For the text-containing cell, return its midpoint in [X, Y] coordinate format. 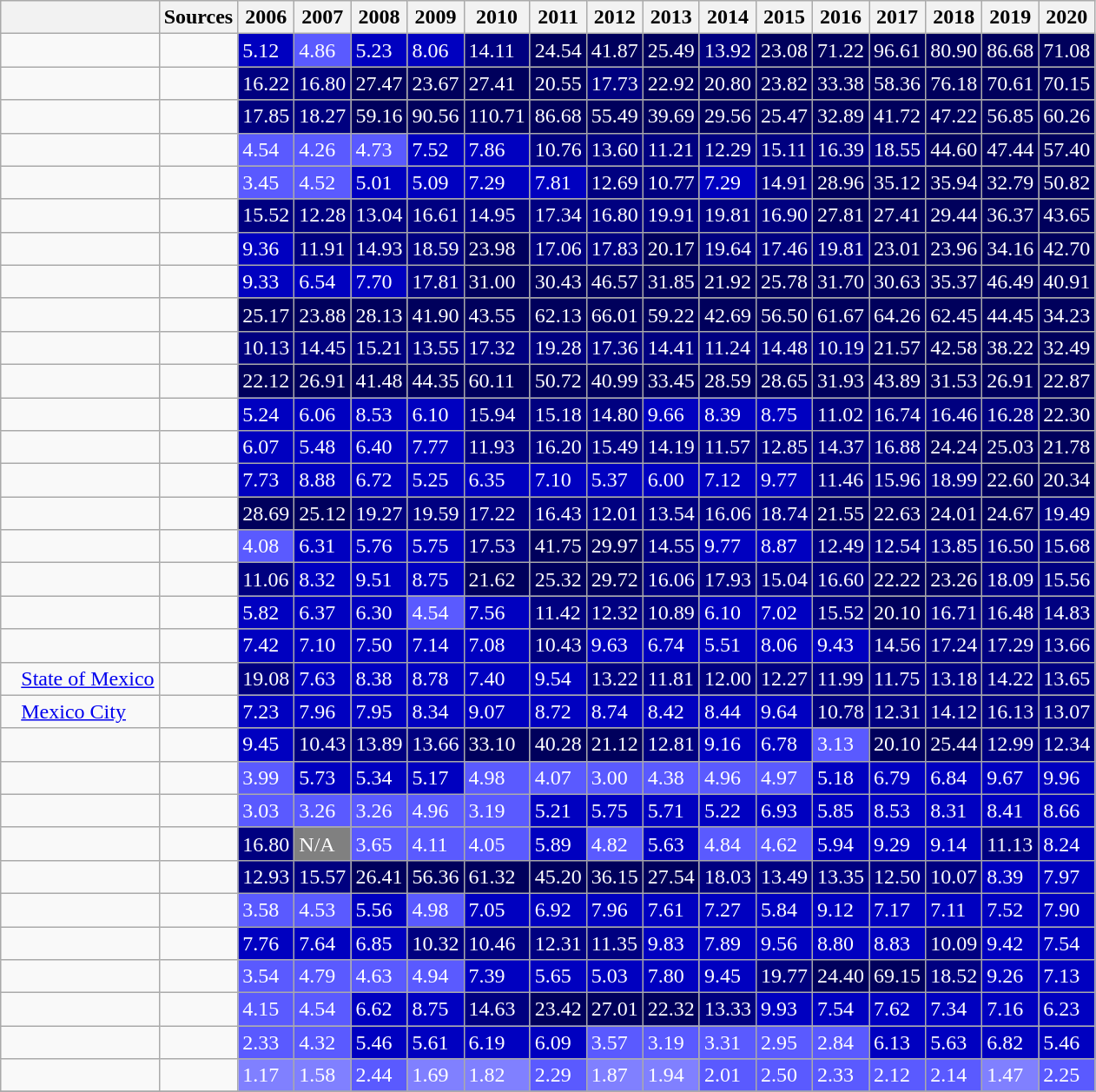
18.99 [954, 480]
18.59 [436, 248]
19.28 [558, 347]
State of Mexico [80, 678]
11.21 [670, 149]
41.72 [898, 116]
9.96 [1066, 778]
25.03 [1011, 447]
23.88 [323, 314]
15.04 [783, 579]
29.56 [728, 116]
24.54 [558, 50]
9.66 [670, 414]
25.12 [323, 513]
13.35 [841, 877]
8.44 [728, 711]
40.91 [1066, 281]
44.45 [1011, 314]
4.05 [497, 844]
17.73 [615, 83]
14.41 [670, 347]
9.16 [728, 745]
2011 [558, 17]
11.91 [323, 248]
13.33 [728, 1009]
16.39 [841, 149]
16.46 [954, 414]
6.78 [783, 745]
29.97 [615, 546]
19.27 [379, 513]
2.14 [954, 1075]
11.46 [841, 480]
3.00 [615, 778]
6.84 [954, 778]
42.69 [728, 314]
16.74 [898, 414]
44.60 [954, 149]
6.79 [898, 778]
8.41 [1011, 811]
35.94 [954, 182]
12.32 [615, 612]
29.72 [615, 579]
2006 [266, 17]
38.22 [1011, 347]
18.03 [728, 877]
12.69 [615, 182]
60.11 [497, 381]
25.32 [558, 579]
4.26 [323, 149]
14.22 [1011, 678]
13.49 [783, 877]
16.48 [1011, 612]
32.89 [841, 116]
23.08 [783, 50]
13.65 [1066, 678]
24.24 [954, 447]
7.39 [497, 976]
7.56 [497, 612]
10.89 [670, 612]
1.17 [266, 1075]
11.24 [728, 347]
8.66 [1066, 811]
30.63 [898, 281]
17.32 [497, 347]
2013 [670, 17]
96.61 [898, 50]
25.44 [954, 745]
6.74 [670, 645]
13.85 [954, 546]
5.65 [558, 976]
19.77 [783, 976]
28.13 [379, 314]
12.01 [615, 513]
2009 [436, 17]
12.50 [898, 877]
6.37 [323, 612]
29.44 [954, 215]
90.56 [436, 116]
2.01 [728, 1075]
9.29 [898, 844]
4.52 [323, 182]
19.91 [670, 215]
14.95 [497, 215]
7.73 [266, 480]
24.67 [1011, 513]
5.84 [783, 910]
8.80 [841, 943]
3.57 [615, 1042]
27.01 [615, 1009]
5.22 [728, 811]
6.72 [379, 480]
5.82 [266, 612]
5.71 [670, 811]
4.08 [266, 546]
55.49 [615, 116]
2.84 [841, 1042]
9.93 [783, 1009]
3.03 [266, 811]
33.45 [670, 381]
33.38 [841, 83]
6.85 [379, 943]
35.12 [898, 182]
7.64 [323, 943]
16.50 [1011, 546]
56.85 [1011, 116]
1.69 [436, 1075]
13.22 [615, 678]
16.28 [1011, 414]
6.13 [898, 1042]
11.57 [728, 447]
11.75 [898, 678]
5.61 [436, 1042]
32.49 [1066, 347]
8.78 [436, 678]
10.07 [954, 877]
34.16 [1011, 248]
10.76 [558, 149]
20.17 [670, 248]
5.76 [379, 546]
18.52 [954, 976]
21.62 [497, 579]
9.54 [558, 678]
4.73 [379, 149]
25.47 [783, 116]
16.22 [266, 83]
44.35 [436, 381]
16.90 [783, 215]
11.35 [615, 943]
20.80 [728, 83]
6.19 [497, 1042]
32.79 [1011, 182]
14.83 [1066, 612]
4.62 [783, 844]
59.16 [379, 116]
15.94 [497, 414]
6.40 [379, 447]
7.62 [898, 1009]
70.15 [1066, 83]
5.37 [615, 480]
58.36 [898, 83]
12.28 [323, 215]
2.12 [898, 1075]
10.09 [954, 943]
9.51 [379, 579]
7.11 [954, 910]
9.42 [1011, 943]
17.34 [558, 215]
5.94 [841, 844]
16.61 [436, 215]
14.37 [841, 447]
7.95 [379, 711]
64.26 [898, 314]
2014 [728, 17]
45.20 [558, 877]
4.07 [558, 778]
2010 [497, 17]
22.22 [898, 579]
21.57 [898, 347]
11.13 [1011, 844]
5.89 [558, 844]
9.63 [615, 645]
13.04 [379, 215]
17.24 [954, 645]
13.54 [670, 513]
27.47 [379, 83]
4.82 [615, 844]
31.00 [497, 281]
17.81 [436, 281]
4.94 [436, 976]
31.85 [670, 281]
36.15 [615, 877]
9.14 [954, 844]
6.92 [558, 910]
7.14 [436, 645]
7.50 [379, 645]
8.32 [323, 579]
61.67 [841, 314]
2.95 [783, 1042]
21.55 [841, 513]
59.22 [670, 314]
21.92 [728, 281]
23.26 [954, 579]
3.99 [266, 778]
71.22 [841, 50]
22.32 [670, 1009]
9.56 [783, 943]
50.82 [1066, 182]
5.03 [615, 976]
28.59 [728, 381]
7.08 [497, 645]
1.87 [615, 1075]
35.37 [954, 281]
3.45 [266, 182]
28.65 [783, 381]
9.64 [783, 711]
7.40 [497, 678]
Mexico City [80, 711]
14.93 [379, 248]
16.43 [558, 513]
2007 [323, 17]
19.59 [436, 513]
4.38 [670, 778]
7.77 [436, 447]
4.84 [728, 844]
70.61 [1011, 83]
5.48 [323, 447]
15.21 [379, 347]
8.87 [783, 546]
7.70 [379, 281]
5.85 [841, 811]
2.29 [558, 1075]
76.18 [954, 83]
22.30 [1066, 414]
22.60 [1011, 480]
2017 [898, 17]
40.28 [558, 745]
24.01 [954, 513]
8.31 [954, 811]
17.29 [1011, 645]
8.72 [558, 711]
15.11 [783, 149]
14.12 [954, 711]
71.08 [1066, 50]
7.86 [497, 149]
15.68 [1066, 546]
6.62 [379, 1009]
9.07 [497, 711]
10.77 [670, 182]
9.36 [266, 248]
2.44 [379, 1075]
47.22 [954, 116]
7.02 [783, 612]
1.82 [497, 1075]
15.56 [1066, 579]
13.89 [379, 745]
18.09 [1011, 579]
22.92 [670, 83]
33.10 [497, 745]
1.94 [670, 1075]
66.01 [615, 314]
7.61 [670, 910]
7.63 [323, 678]
11.02 [841, 414]
2.50 [783, 1075]
5.17 [436, 778]
56.50 [783, 314]
15.18 [558, 414]
N/A [323, 844]
41.90 [436, 314]
25.17 [266, 314]
Sources [198, 17]
3.54 [266, 976]
6.07 [266, 447]
28.96 [841, 182]
22.12 [266, 381]
16.13 [1011, 711]
47.44 [1011, 149]
7.13 [1066, 976]
4.32 [323, 1042]
8.38 [379, 678]
60.26 [1066, 116]
9.43 [841, 645]
20.55 [558, 83]
23.98 [497, 248]
16.60 [841, 579]
5.56 [379, 910]
24.40 [841, 976]
8.24 [1066, 844]
46.57 [615, 281]
110.71 [497, 116]
5.24 [266, 414]
42.70 [1066, 248]
23.67 [436, 83]
10.32 [436, 943]
13.18 [954, 678]
17.46 [783, 248]
40.99 [615, 381]
16.20 [558, 447]
39.69 [670, 116]
28.69 [266, 513]
4.11 [436, 844]
30.43 [558, 281]
10.19 [841, 347]
6.54 [323, 281]
17.85 [266, 116]
13.60 [615, 149]
57.40 [1066, 149]
2.25 [1066, 1075]
10.78 [841, 711]
2015 [783, 17]
5.25 [436, 480]
3.65 [379, 844]
18.27 [323, 116]
7.34 [954, 1009]
17.22 [497, 513]
8.83 [898, 943]
7.90 [1066, 910]
7.16 [1011, 1009]
27.54 [670, 877]
15.96 [898, 480]
20.34 [1066, 480]
6.00 [670, 480]
19.49 [1066, 513]
2018 [954, 17]
62.13 [558, 314]
10.13 [266, 347]
13.07 [1066, 711]
6.09 [558, 1042]
26.41 [379, 877]
2012 [615, 17]
23.96 [954, 248]
6.93 [783, 811]
12.93 [266, 877]
1.58 [323, 1075]
12.85 [783, 447]
46.49 [1011, 281]
12.99 [1011, 745]
1.47 [1011, 1075]
5.09 [436, 182]
12.34 [1066, 745]
5.01 [379, 182]
15.49 [615, 447]
7.27 [728, 910]
16.71 [954, 612]
12.27 [783, 678]
7.42 [266, 645]
6.30 [379, 612]
6.23 [1066, 1009]
31.53 [954, 381]
56.36 [436, 877]
13.55 [436, 347]
6.82 [1011, 1042]
4.53 [323, 910]
11.81 [670, 678]
18.74 [783, 513]
41.75 [558, 546]
4.86 [323, 50]
7.89 [728, 943]
8.42 [670, 711]
14.55 [670, 546]
43.65 [1066, 215]
5.21 [558, 811]
16.88 [898, 447]
14.11 [497, 50]
25.78 [783, 281]
5.73 [323, 778]
31.70 [841, 281]
4.63 [379, 976]
11.93 [497, 447]
3.13 [841, 745]
6.31 [323, 546]
5.23 [379, 50]
15.57 [323, 877]
36.37 [1011, 215]
5.18 [841, 778]
80.90 [954, 50]
11.42 [558, 612]
17.53 [497, 546]
14.48 [783, 347]
12.00 [728, 678]
7.12 [728, 480]
6.35 [497, 480]
7.23 [266, 711]
10.46 [497, 943]
62.45 [954, 314]
4.15 [266, 1009]
23.42 [558, 1009]
23.01 [898, 248]
7.05 [497, 910]
34.23 [1066, 314]
2016 [841, 17]
14.91 [783, 182]
9.26 [1011, 976]
5.34 [379, 778]
2019 [1011, 17]
12.29 [728, 149]
8.34 [436, 711]
7.17 [898, 910]
61.32 [497, 877]
17.93 [728, 579]
14.80 [615, 414]
22.63 [898, 513]
21.78 [1066, 447]
7.81 [558, 182]
18.55 [898, 149]
17.36 [615, 347]
8.88 [323, 480]
9.33 [266, 281]
3.58 [266, 910]
5.51 [728, 645]
17.06 [558, 248]
7.80 [670, 976]
9.12 [841, 910]
23.82 [783, 83]
14.63 [497, 1009]
19.64 [728, 248]
43.89 [898, 381]
6.06 [323, 414]
2020 [1066, 17]
69.15 [898, 976]
4.97 [783, 778]
12.49 [841, 546]
27.81 [841, 215]
9.83 [670, 943]
3.31 [728, 1042]
14.19 [670, 447]
4.79 [323, 976]
7.97 [1066, 877]
7.76 [266, 943]
31.93 [841, 381]
8.74 [615, 711]
12.81 [670, 745]
41.48 [379, 381]
25.49 [670, 50]
43.55 [497, 314]
42.58 [954, 347]
12.54 [898, 546]
5.12 [266, 50]
14.45 [323, 347]
14.56 [898, 645]
11.99 [841, 678]
2008 [379, 17]
17.83 [615, 248]
11.06 [266, 579]
50.72 [558, 381]
41.87 [615, 50]
21.12 [615, 745]
22.87 [1066, 381]
13.92 [728, 50]
19.08 [266, 678]
9.67 [1011, 778]
